Scan for the cell matching the given text and deliver its [X, Y] coordinate at center. 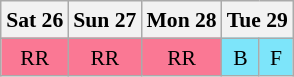
Sat 26 [34, 20]
F [276, 56]
Mon 28 [181, 20]
Sun 27 [104, 20]
B [240, 56]
Tue 29 [258, 20]
